Find where the given text appears and provide that cell's center as (x, y) coordinate. 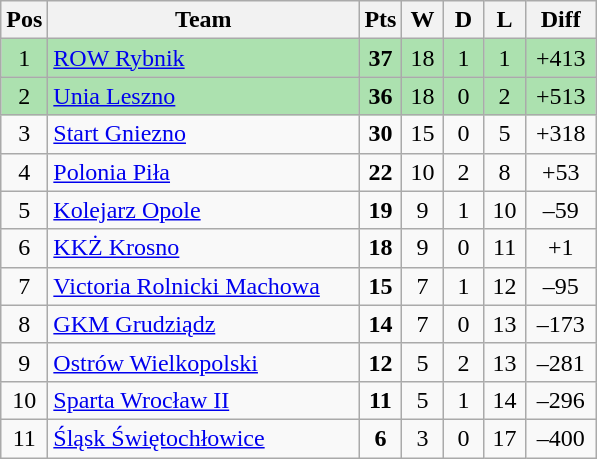
Unia Leszno (204, 96)
+1 (560, 248)
Team (204, 20)
Ostrów Wielkopolski (204, 362)
Victoria Rolnicki Machowa (204, 286)
Sparta Wrocław II (204, 400)
Diff (560, 20)
KKŻ Krosno (204, 248)
30 (380, 134)
W (422, 20)
Start Gniezno (204, 134)
+513 (560, 96)
–281 (560, 362)
22 (380, 172)
ROW Rybnik (204, 58)
17 (504, 438)
+318 (560, 134)
Polonia Piła (204, 172)
Kolejarz Opole (204, 210)
D (464, 20)
Śląsk Świętochłowice (204, 438)
36 (380, 96)
–95 (560, 286)
–173 (560, 324)
–400 (560, 438)
37 (380, 58)
Pos (24, 20)
L (504, 20)
+53 (560, 172)
4 (24, 172)
–296 (560, 400)
19 (380, 210)
+413 (560, 58)
GKM Grudziądz (204, 324)
–59 (560, 210)
Pts (380, 20)
